Search for the cell housing the specified text and yield its (x, y) center coordinate. 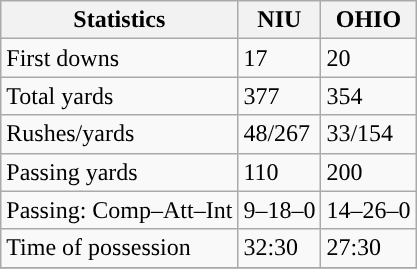
200 (368, 172)
27:30 (368, 248)
20 (368, 58)
14–26–0 (368, 210)
33/154 (368, 134)
110 (280, 172)
Time of possession (120, 248)
Statistics (120, 20)
32:30 (280, 248)
354 (368, 96)
17 (280, 58)
OHIO (368, 20)
First downs (120, 58)
9–18–0 (280, 210)
Passing: Comp–Att–Int (120, 210)
Passing yards (120, 172)
NIU (280, 20)
Rushes/yards (120, 134)
377 (280, 96)
48/267 (280, 134)
Total yards (120, 96)
